Pinpoint the cell where the given text exists, returning its (x, y) midpoint coordinate. 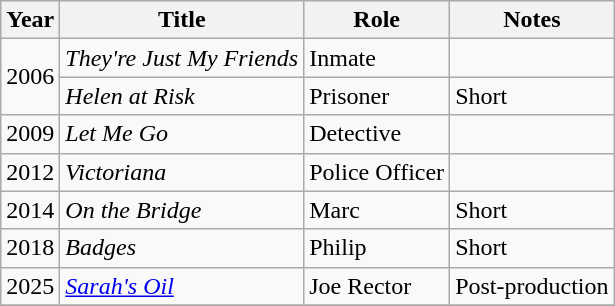
2006 (30, 77)
2018 (30, 248)
They're Just My Friends (182, 58)
Title (182, 20)
Let Me Go (182, 134)
Helen at Risk (182, 96)
Philip (377, 248)
Badges (182, 248)
Detective (377, 134)
2014 (30, 210)
Role (377, 20)
Prisoner (377, 96)
2009 (30, 134)
2012 (30, 172)
Inmate (377, 58)
Year (30, 20)
Post-production (532, 286)
2025 (30, 286)
Police Officer (377, 172)
On the Bridge (182, 210)
Victoriana (182, 172)
Marc (377, 210)
Sarah's Oil (182, 286)
Notes (532, 20)
Joe Rector (377, 286)
